Return the [X, Y] coordinate for the center point of the cell that contains the specified text.  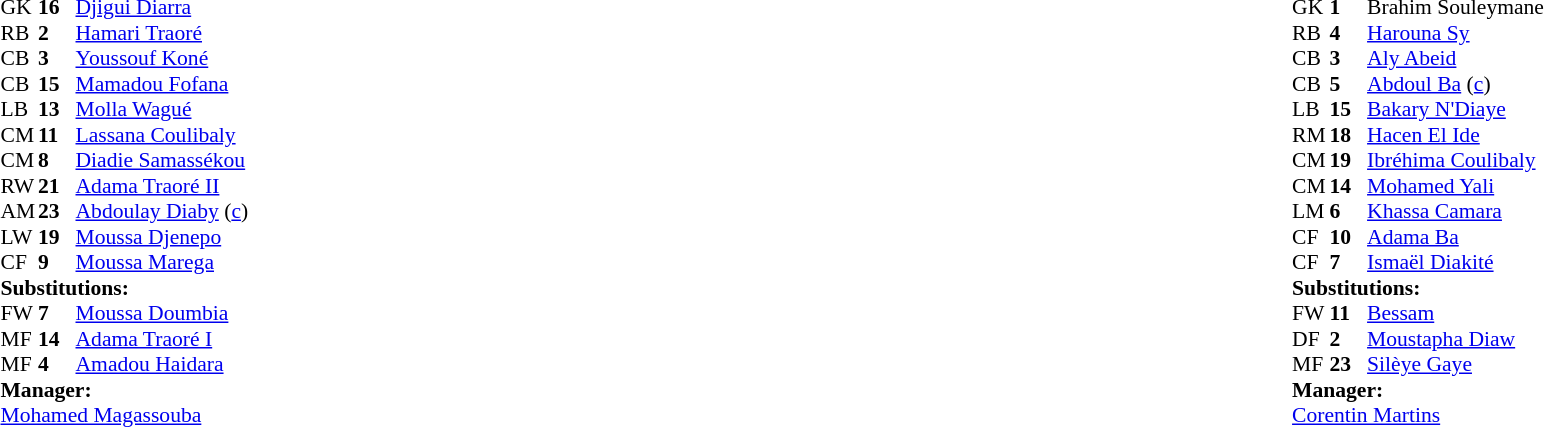
RW [19, 186]
Abdoul Ba (c) [1456, 84]
Ismaël Diakité [1456, 263]
Lassana Coulibaly [162, 135]
RM [1311, 135]
Aly Abeid [1456, 59]
DF [1311, 339]
Bessam [1456, 313]
Bakary N'Diaye [1456, 109]
8 [57, 161]
LW [19, 237]
Diadie Samassékou [162, 161]
Moussa Djenepo [162, 237]
Adama Ba [1456, 237]
Mohamed Yali [1456, 186]
LM [1311, 211]
6 [1349, 211]
Harouna Sy [1456, 33]
AM [19, 211]
Youssouf Koné [162, 59]
Abdoulay Diaby (c) [162, 211]
Khassa Camara [1456, 211]
Mamadou Fofana [162, 84]
21 [57, 186]
Molla Wagué [162, 109]
Hamari Traoré [162, 33]
Adama Traoré II [162, 186]
Moussa Marega [162, 263]
18 [1349, 135]
13 [57, 109]
Moussa Doumbia [162, 313]
9 [57, 263]
Hacen El Ide [1456, 135]
Amadou Haidara [162, 365]
Ibréhima Coulibaly [1456, 161]
Moustapha Diaw [1456, 339]
Adama Traoré I [162, 339]
Silèye Gaye [1456, 365]
10 [1349, 237]
5 [1349, 84]
